Find where the given text appears and provide that cell's center as (X, Y) coordinate. 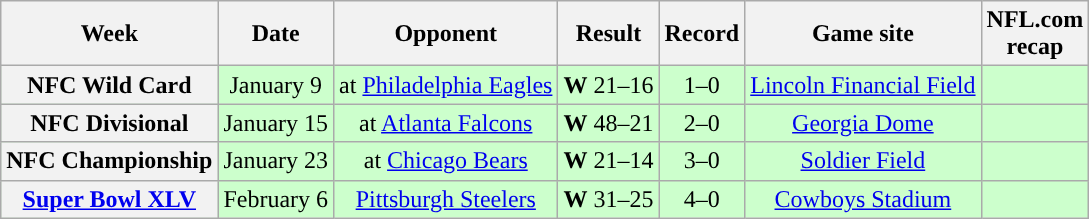
Opponent (446, 34)
Pittsburgh Steelers (446, 199)
Result (608, 34)
Week (110, 34)
2–0 (702, 123)
W 21–14 (608, 161)
1–0 (702, 85)
NFC Wild Card (110, 85)
W 31–25 (608, 199)
Super Bowl XLV (110, 199)
January 9 (276, 85)
at Atlanta Falcons (446, 123)
Cowboys Stadium (863, 199)
Game site (863, 34)
February 6 (276, 199)
Georgia Dome (863, 123)
January 23 (276, 161)
4–0 (702, 199)
January 15 (276, 123)
Lincoln Financial Field (863, 85)
3–0 (702, 161)
at Chicago Bears (446, 161)
at Philadelphia Eagles (446, 85)
NFC Championship (110, 161)
NFC Divisional (110, 123)
Date (276, 34)
W 48–21 (608, 123)
Soldier Field (863, 161)
NFL.comrecap (1035, 34)
W 21–16 (608, 85)
Record (702, 34)
